Identify which cell holds the provided text, then report its (x, y) central coordinate. 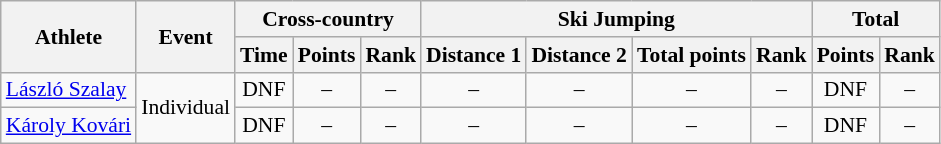
Total points (692, 55)
Distance 1 (474, 55)
Cross-country (328, 19)
Time (264, 55)
László Szalay (68, 90)
Distance 2 (578, 55)
Károly Kovári (68, 126)
Event (186, 36)
Individual (186, 108)
Athlete (68, 36)
Total (876, 19)
Ski Jumping (616, 19)
